Capture the cell that displays the provided text and extract its (X, Y) central coordinate. 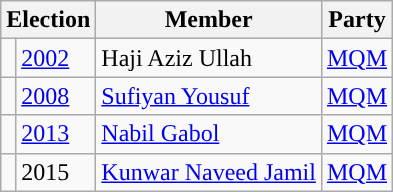
Party (356, 20)
Haji Aziz Ullah (209, 58)
Sufiyan Yousuf (209, 96)
2015 (56, 172)
Kunwar Naveed Jamil (209, 172)
2008 (56, 96)
2002 (56, 58)
Member (209, 20)
Nabil Gabol (209, 134)
2013 (56, 134)
Election (48, 20)
